Scan for the cell matching the given text and deliver its [x, y] coordinate at center. 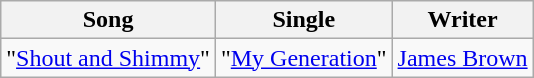
"My Generation" [304, 58]
"Shout and Shimmy" [108, 58]
Writer [462, 20]
Single [304, 20]
James Brown [462, 58]
Song [108, 20]
